Capture the cell that displays the provided text and extract its [x, y] central coordinate. 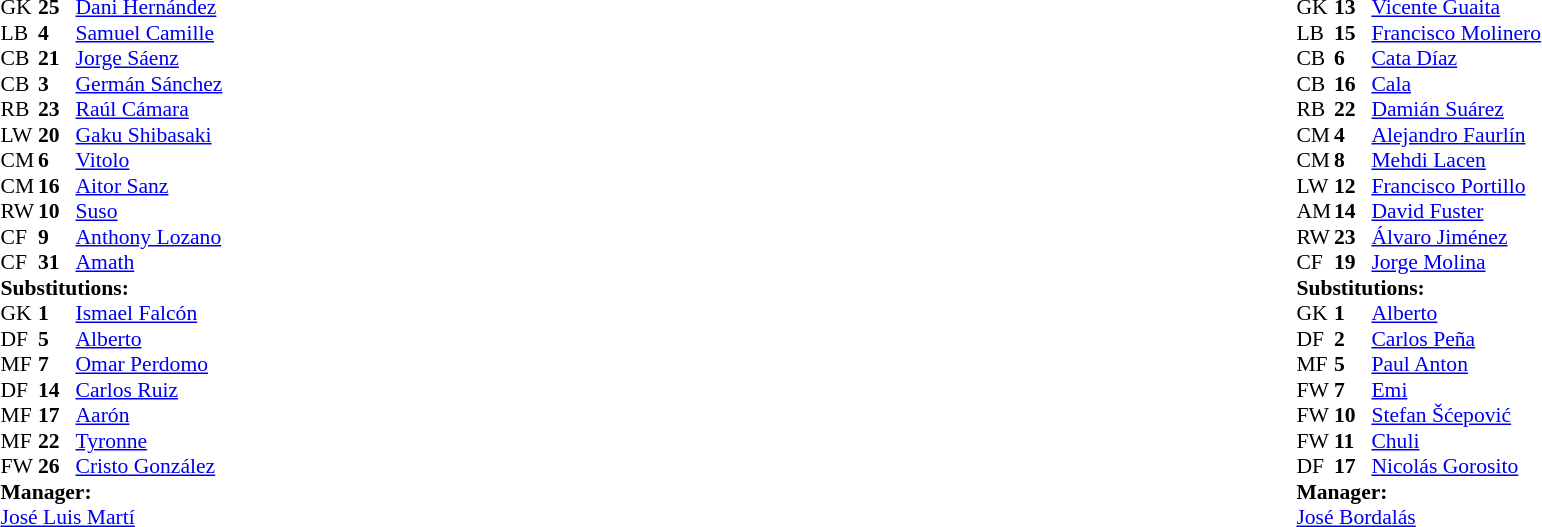
Nicolás Gorosito [1456, 467]
Vitolo [150, 161]
Amath [150, 263]
Francisco Portillo [1456, 186]
Germán Sánchez [150, 84]
Cala [1456, 84]
15 [1353, 33]
Carlos Peña [1456, 339]
David Fuster [1456, 211]
19 [1353, 263]
Gaku Shibasaki [150, 135]
Omar Perdomo [150, 365]
9 [57, 237]
Carlos Ruiz [150, 390]
Aarón [150, 415]
Aitor Sanz [150, 186]
Cata Díaz [1456, 59]
Alejandro Faurlín [1456, 135]
Anthony Lozano [150, 237]
26 [57, 467]
Francisco Molinero [1456, 33]
12 [1353, 186]
Emi [1456, 390]
8 [1353, 161]
Mehdi Lacen [1456, 161]
Samuel Camille [150, 33]
Jorge Molina [1456, 263]
Paul Anton [1456, 365]
2 [1353, 339]
Tyronne [150, 441]
20 [57, 135]
Damián Suárez [1456, 109]
AM [1315, 211]
11 [1353, 441]
3 [57, 84]
Chuli [1456, 441]
Stefan Šćepović [1456, 415]
Álvaro Jiménez [1456, 237]
31 [57, 263]
Jorge Sáenz [150, 59]
21 [57, 59]
Raúl Cámara [150, 109]
Cristo González [150, 467]
Ismael Falcón [150, 313]
Suso [150, 211]
